From the cell containing the given text, extract its center point as (x, y) coordinate. 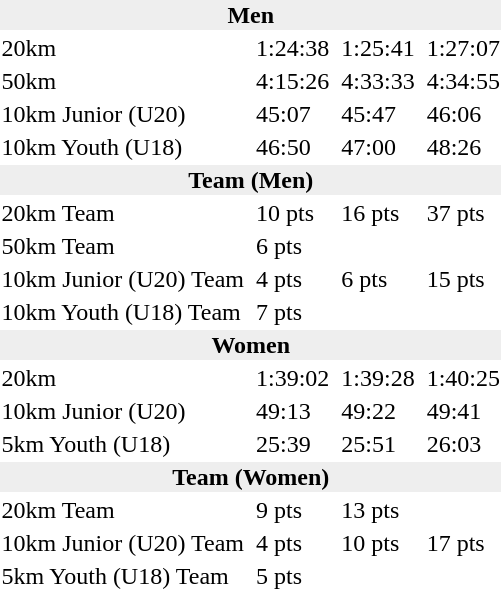
26:03 (463, 444)
10km Youth (U18) Team (123, 312)
13 pts (378, 510)
25:39 (293, 444)
10km Youth (U18) (123, 147)
45:07 (293, 114)
4:33:33 (378, 81)
25:51 (378, 444)
49:41 (463, 411)
49:22 (378, 411)
50km (123, 81)
49:13 (293, 411)
1:25:41 (378, 48)
1:40:25 (463, 378)
9 pts (293, 510)
1:39:02 (293, 378)
48:26 (463, 147)
46:06 (463, 114)
47:00 (378, 147)
1:39:28 (378, 378)
1:24:38 (293, 48)
50km Team (123, 246)
37 pts (463, 213)
7 pts (293, 312)
15 pts (463, 279)
45:47 (378, 114)
1:27:07 (463, 48)
16 pts (378, 213)
4:34:55 (463, 81)
5km Youth (U18) (123, 444)
4:15:26 (293, 81)
46:50 (293, 147)
17 pts (463, 543)
